Scan for the cell matching the given text and deliver its (x, y) coordinate at center. 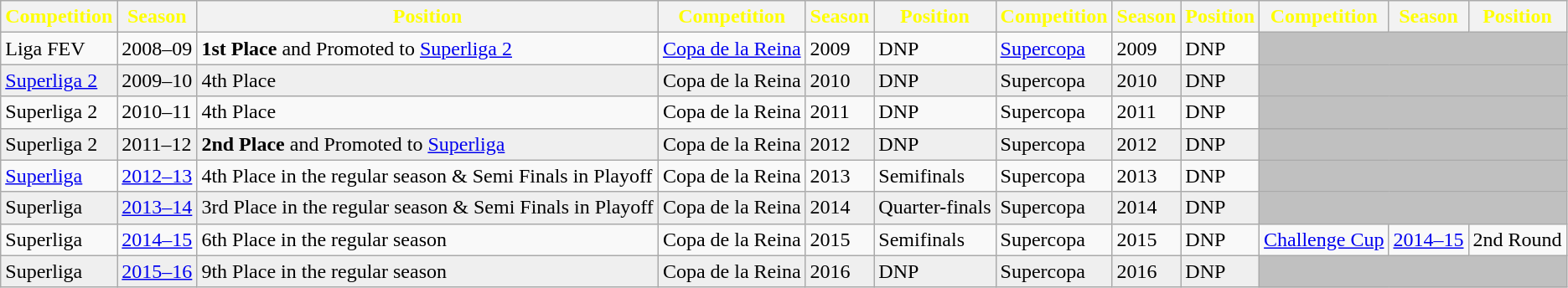
9th Place in the regular season (427, 271)
2nd Round (1517, 239)
6th Place in the regular season (427, 239)
Liga FEV (59, 49)
2011–12 (158, 144)
2012–13 (158, 176)
2nd Place and Promoted to Superliga (427, 144)
Challenge Cup (1324, 239)
Quarter-finals (935, 208)
2010–11 (158, 112)
1st Place and Promoted to Superliga 2 (427, 49)
2008–09 (158, 49)
2009–10 (158, 80)
2015–16 (158, 271)
2013–14 (158, 208)
3rd Place in the regular season & Semi Finals in Playoff (427, 208)
4th Place in the regular season & Semi Finals in Playoff (427, 176)
